Extract the [X, Y] coordinate from the center of the cell holding the provided text.  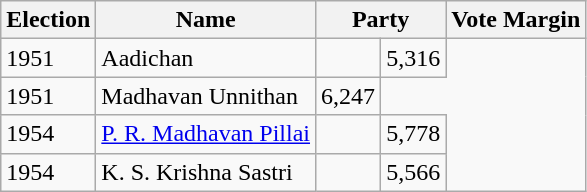
Party [381, 20]
5,778 [414, 134]
Aadichan [206, 58]
Name [206, 20]
6,247 [348, 96]
5,316 [414, 58]
Vote Margin [516, 20]
Election [48, 20]
Madhavan Unnithan [206, 96]
5,566 [414, 172]
K. S. Krishna Sastri [206, 172]
P. R. Madhavan Pillai [206, 134]
